Determine the [X, Y] coordinate at the center of the cell enclosing the given text.  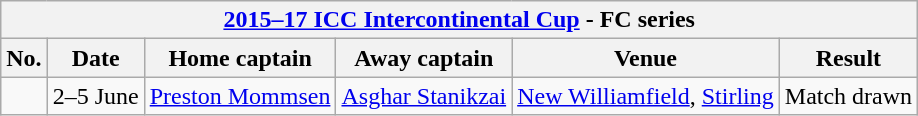
Venue [646, 58]
2015–17 ICC Intercontinental Cup - FC series [460, 20]
2–5 June [96, 96]
Result [848, 58]
New Williamfield, Stirling [646, 96]
Asghar Stanikzai [424, 96]
Home captain [240, 58]
No. [24, 58]
Match drawn [848, 96]
Away captain [424, 58]
Date [96, 58]
Preston Mommsen [240, 96]
